For the text-containing cell, return its midpoint in [X, Y] coordinate format. 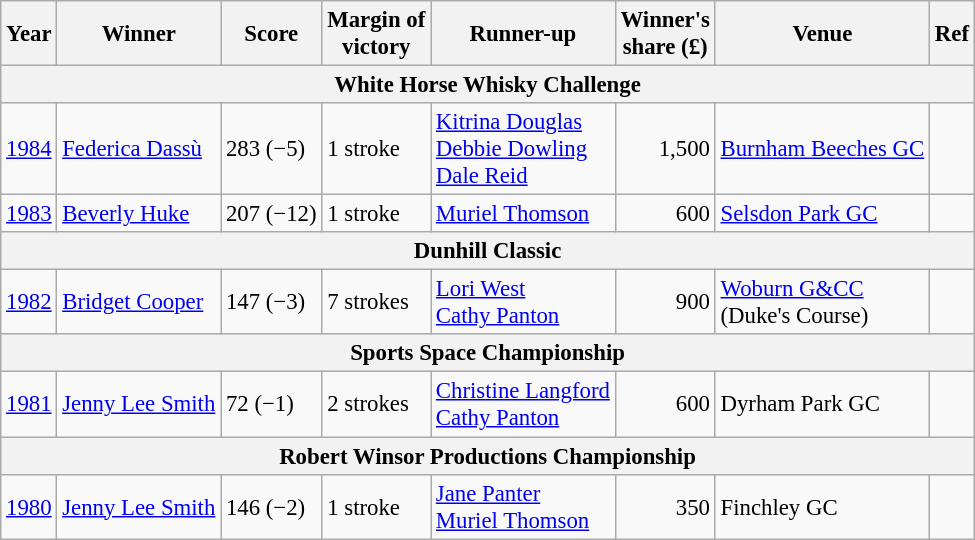
2 strokes [376, 404]
7 strokes [376, 302]
Lori West Cathy Panton [524, 302]
Sports Space Championship [488, 353]
1,500 [665, 149]
Dyrham Park GC [822, 404]
Christine Langford Cathy Panton [524, 404]
Winner [139, 34]
Runner-up [524, 34]
Winner'sshare (£) [665, 34]
1984 [29, 149]
147 (−3) [272, 302]
Venue [822, 34]
Burnham Beeches GC [822, 149]
Finchley GC [822, 506]
1983 [29, 214]
Year [29, 34]
Bridget Cooper [139, 302]
Beverly Huke [139, 214]
Kitrina Douglas Debbie Dowling Dale Reid [524, 149]
1981 [29, 404]
Muriel Thomson [524, 214]
Margin ofvictory [376, 34]
Robert Winsor Productions Championship [488, 456]
207 (−12) [272, 214]
Selsdon Park GC [822, 214]
900 [665, 302]
Jane Panter Muriel Thomson [524, 506]
283 (−5) [272, 149]
Federica Dassù [139, 149]
Ref [952, 34]
1982 [29, 302]
Dunhill Classic [488, 251]
72 (−1) [272, 404]
146 (−2) [272, 506]
1980 [29, 506]
Score [272, 34]
Woburn G&CC(Duke's Course) [822, 302]
350 [665, 506]
White Horse Whisky Challenge [488, 85]
